From the cell containing the given text, extract its center point as (x, y) coordinate. 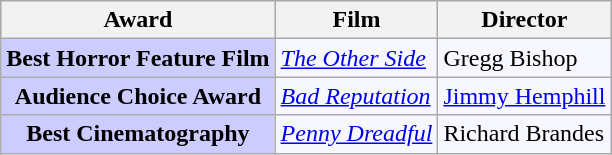
Gregg Bishop (524, 58)
Audience Choice Award (138, 96)
Film (356, 20)
Jimmy Hemphill (524, 96)
The Other Side (356, 58)
Bad Reputation (356, 96)
Director (524, 20)
Penny Dreadful (356, 134)
Best Cinematography (138, 134)
Richard Brandes (524, 134)
Award (138, 20)
Best Horror Feature Film (138, 58)
